Find where the given text appears and provide that cell's center as [x, y] coordinate. 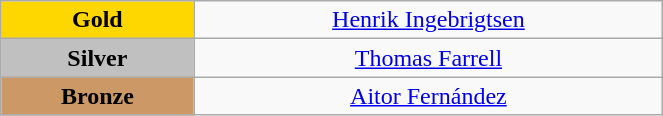
Bronze [98, 96]
Henrik Ingebrigtsen [428, 20]
Aitor Fernández [428, 96]
Gold [98, 20]
Thomas Farrell [428, 58]
Silver [98, 58]
